Provide the (x, y) coordinate of the cell's center where the given text is located.  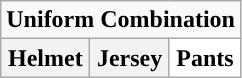
Helmet (46, 58)
Uniform Combination (121, 20)
Pants (204, 58)
Jersey (130, 58)
